Provide the [X, Y] coordinate of the cell's center where the given text is located.  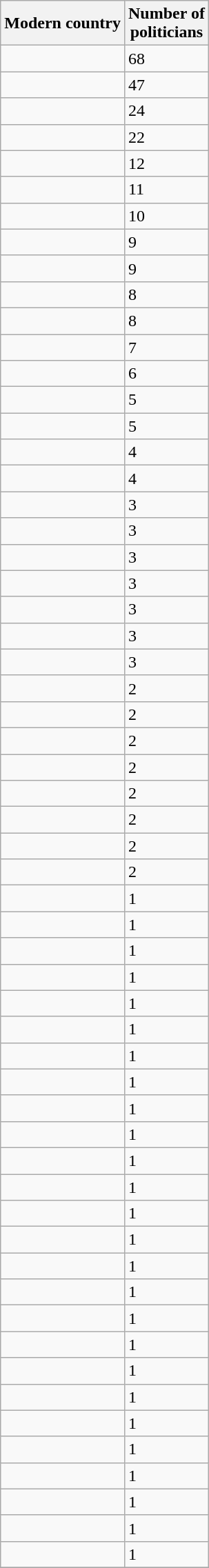
11 [166, 190]
68 [166, 59]
47 [166, 85]
Modern country [63, 23]
10 [166, 216]
6 [166, 374]
12 [166, 163]
7 [166, 347]
24 [166, 111]
Number ofpoliticians [166, 23]
22 [166, 137]
